Output the [x, y] coordinate of the center of the cell containing the given text.  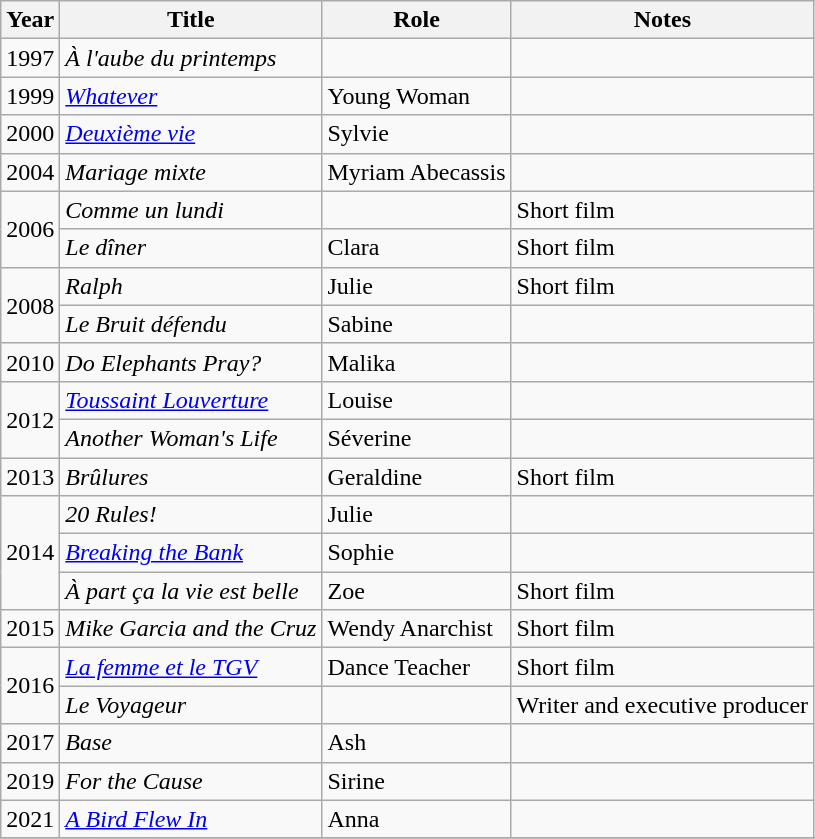
Sirine [416, 781]
Mike Garcia and the Cruz [191, 629]
Zoe [416, 591]
Le dîner [191, 248]
Le Bruit défendu [191, 324]
A Bird Flew In [191, 819]
À l'aube du printemps [191, 58]
Base [191, 743]
2016 [30, 686]
Sabine [416, 324]
Toussaint Louverture [191, 400]
Notes [662, 20]
Séverine [416, 438]
Writer and executive producer [662, 705]
Mariage mixte [191, 172]
Malika [416, 362]
2010 [30, 362]
Comme un lundi [191, 210]
Ash [416, 743]
Louise [416, 400]
Myriam Abecassis [416, 172]
Do Elephants Pray? [191, 362]
2015 [30, 629]
1999 [30, 96]
2000 [30, 134]
À part ça la vie est belle [191, 591]
2014 [30, 553]
1997 [30, 58]
2012 [30, 419]
Role [416, 20]
20 Rules! [191, 515]
2008 [30, 305]
Brûlures [191, 477]
Sylvie [416, 134]
Breaking the Bank [191, 553]
Whatever [191, 96]
2019 [30, 781]
2004 [30, 172]
2021 [30, 819]
Ralph [191, 286]
For the Cause [191, 781]
Sophie [416, 553]
Year [30, 20]
2013 [30, 477]
Le Voyageur [191, 705]
Young Woman [416, 96]
Geraldine [416, 477]
2006 [30, 229]
2017 [30, 743]
Another Woman's Life [191, 438]
Title [191, 20]
Dance Teacher [416, 667]
Deuxième vie [191, 134]
Wendy Anarchist [416, 629]
Anna [416, 819]
La femme et le TGV [191, 667]
Clara [416, 248]
